Pinpoint the cell where the given text exists, returning its [x, y] midpoint coordinate. 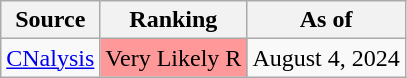
Source [50, 20]
As of [326, 20]
August 4, 2024 [326, 58]
Very Likely R [174, 58]
CNalysis [50, 58]
Ranking [174, 20]
